Capture the cell that displays the provided text and extract its [x, y] central coordinate. 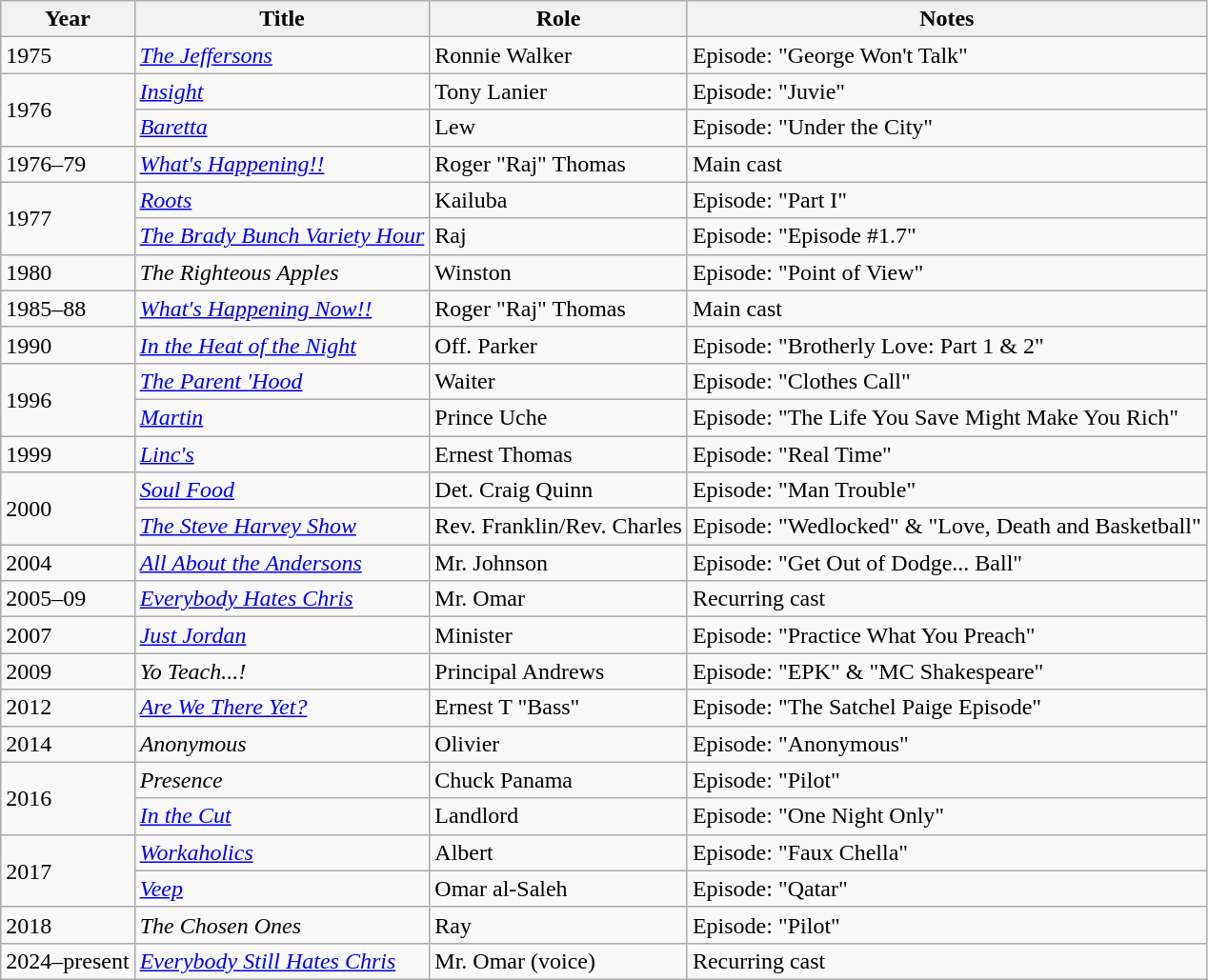
In the Cut [282, 816]
2016 [68, 798]
Mr. Johnson [558, 563]
Ronnie Walker [558, 55]
2017 [68, 870]
Presence [282, 780]
Linc's [282, 454]
Lew [558, 128]
The Steve Harvey Show [282, 527]
Episode: "The Satchel Paige Episode" [947, 708]
1996 [68, 399]
Ernest T "Bass" [558, 708]
What's Happening!! [282, 164]
Episode: "Under the City" [947, 128]
Winston [558, 272]
Everybody Still Hates Chris [282, 961]
2018 [68, 925]
1975 [68, 55]
Ernest Thomas [558, 454]
Kailuba [558, 200]
The Brady Bunch Variety Hour [282, 236]
1976 [68, 110]
Episode: "Juvie" [947, 91]
Just Jordan [282, 635]
The Righteous Apples [282, 272]
1985–88 [68, 309]
Episode: "Clothes Call" [947, 381]
Ray [558, 925]
Episode: "Faux Chella" [947, 852]
What's Happening Now!! [282, 309]
The Parent 'Hood [282, 381]
Episode: "Real Time" [947, 454]
Baretta [282, 128]
Olivier [558, 744]
All About the Andersons [282, 563]
Tony Lanier [558, 91]
2014 [68, 744]
2024–present [68, 961]
Mr. Omar [558, 599]
Omar al-Saleh [558, 889]
Yo Teach...! [282, 671]
1980 [68, 272]
Soul Food [282, 490]
Everybody Hates Chris [282, 599]
Episode: "One Night Only" [947, 816]
1990 [68, 345]
Episode: "EPK" & "MC Shakespeare" [947, 671]
Roots [282, 200]
1976–79 [68, 164]
Notes [947, 19]
Veep [282, 889]
Episode: "Anonymous" [947, 744]
2000 [68, 509]
Workaholics [282, 852]
Episode: "Qatar" [947, 889]
Episode: "George Won't Talk" [947, 55]
2009 [68, 671]
Mr. Omar (voice) [558, 961]
2005–09 [68, 599]
Episode: "Point of View" [947, 272]
Episode: "Practice What You Preach" [947, 635]
Role [558, 19]
1977 [68, 218]
Episode: "The Life You Save Might Make You Rich" [947, 417]
Episode: "Get Out of Dodge... Ball" [947, 563]
2012 [68, 708]
Episode: "Part I" [947, 200]
Episode: "Wedlocked" & "Love, Death and Basketball" [947, 527]
Albert [558, 852]
Episode: "Brotherly Love: Part 1 & 2" [947, 345]
Year [68, 19]
Title [282, 19]
Det. Craig Quinn [558, 490]
Anonymous [282, 744]
Episode: "Episode #1.7" [947, 236]
Waiter [558, 381]
Episode: "Man Trouble" [947, 490]
Landlord [558, 816]
Insight [282, 91]
In the Heat of the Night [282, 345]
Chuck Panama [558, 780]
Martin [282, 417]
Minister [558, 635]
Prince Uche [558, 417]
The Chosen Ones [282, 925]
Are We There Yet? [282, 708]
1999 [68, 454]
Principal Andrews [558, 671]
2004 [68, 563]
Off. Parker [558, 345]
Rev. Franklin/Rev. Charles [558, 527]
2007 [68, 635]
Raj [558, 236]
The Jeffersons [282, 55]
